From the cell containing the given text, extract its center point as (X, Y) coordinate. 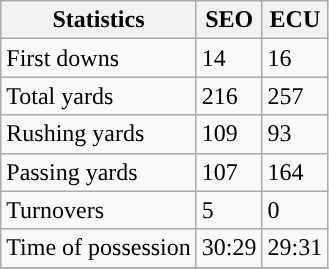
16 (295, 58)
Statistics (99, 20)
ECU (295, 20)
First downs (99, 58)
14 (229, 58)
0 (295, 210)
Rushing yards (99, 134)
Turnovers (99, 210)
Time of possession (99, 248)
164 (295, 172)
SEO (229, 20)
Total yards (99, 96)
Passing yards (99, 172)
109 (229, 134)
5 (229, 210)
29:31 (295, 248)
30:29 (229, 248)
93 (295, 134)
107 (229, 172)
257 (295, 96)
216 (229, 96)
